Search for the cell housing the specified text and yield its [X, Y] center coordinate. 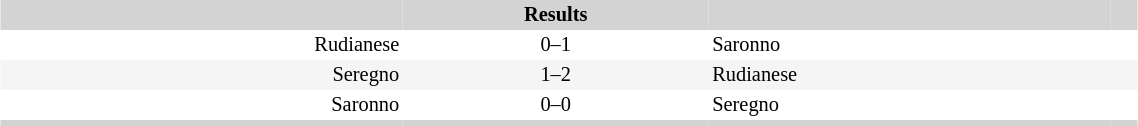
Results [556, 15]
0–1 [556, 45]
1–2 [556, 75]
0–0 [556, 105]
